Output the (X, Y) coordinate of the center of the cell containing the given text.  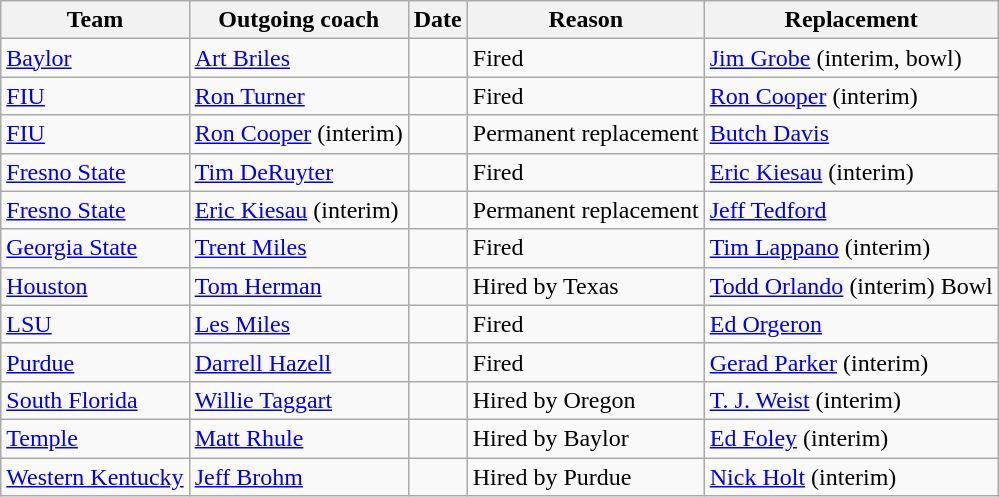
Hired by Texas (586, 286)
Les Miles (298, 324)
T. J. Weist (interim) (851, 400)
Ed Foley (interim) (851, 438)
Butch Davis (851, 134)
Nick Holt (interim) (851, 477)
Houston (95, 286)
Trent Miles (298, 248)
LSU (95, 324)
Darrell Hazell (298, 362)
Reason (586, 20)
Hired by Baylor (586, 438)
Date (438, 20)
Matt Rhule (298, 438)
Tom Herman (298, 286)
Hired by Purdue (586, 477)
Temple (95, 438)
Georgia State (95, 248)
Replacement (851, 20)
Todd Orlando (interim) Bowl (851, 286)
Western Kentucky (95, 477)
Team (95, 20)
Jim Grobe (interim, bowl) (851, 58)
South Florida (95, 400)
Ron Turner (298, 96)
Willie Taggart (298, 400)
Gerad Parker (interim) (851, 362)
Hired by Oregon (586, 400)
Purdue (95, 362)
Ed Orgeron (851, 324)
Art Briles (298, 58)
Baylor (95, 58)
Jeff Tedford (851, 210)
Tim Lappano (interim) (851, 248)
Tim DeRuyter (298, 172)
Outgoing coach (298, 20)
Jeff Brohm (298, 477)
